Locate the cell with the specified text and output its [X, Y] center coordinate. 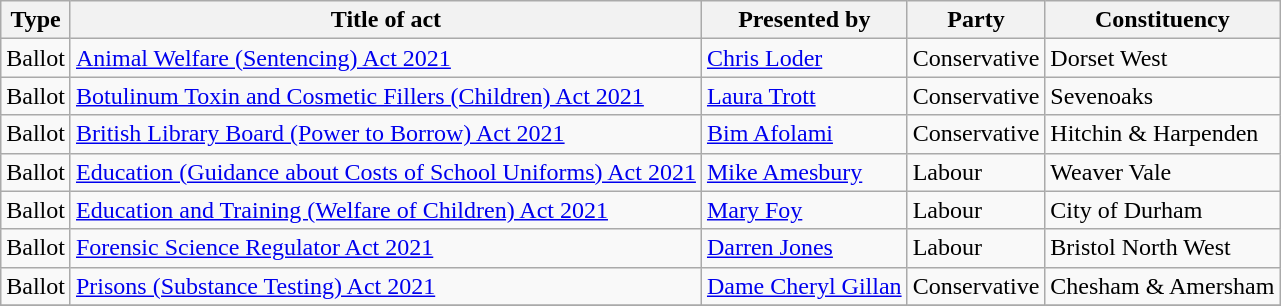
Title of act [386, 20]
Animal Welfare (Sentencing) Act 2021 [386, 58]
Mike Amesbury [804, 172]
Forensic Science Regulator Act 2021 [386, 248]
Bim Afolami [804, 134]
Presented by [804, 20]
Chris Loder [804, 58]
Dame Cheryl Gillan [804, 286]
British Library Board (Power to Borrow) Act 2021 [386, 134]
Botulinum Toxin and Cosmetic Fillers (Children) Act 2021 [386, 96]
City of Durham [1162, 210]
Darren Jones [804, 248]
Weaver Vale [1162, 172]
Mary Foy [804, 210]
Prisons (Substance Testing) Act 2021 [386, 286]
Laura Trott [804, 96]
Dorset West [1162, 58]
Type [36, 20]
Education and Training (Welfare of Children) Act 2021 [386, 210]
Hitchin & Harpenden [1162, 134]
Constituency [1162, 20]
Education (Guidance about Costs of School Uniforms) Act 2021 [386, 172]
Sevenoaks [1162, 96]
Bristol North West [1162, 248]
Party [976, 20]
Chesham & Amersham [1162, 286]
